Find where the given text appears and provide that cell's center as [X, Y] coordinate. 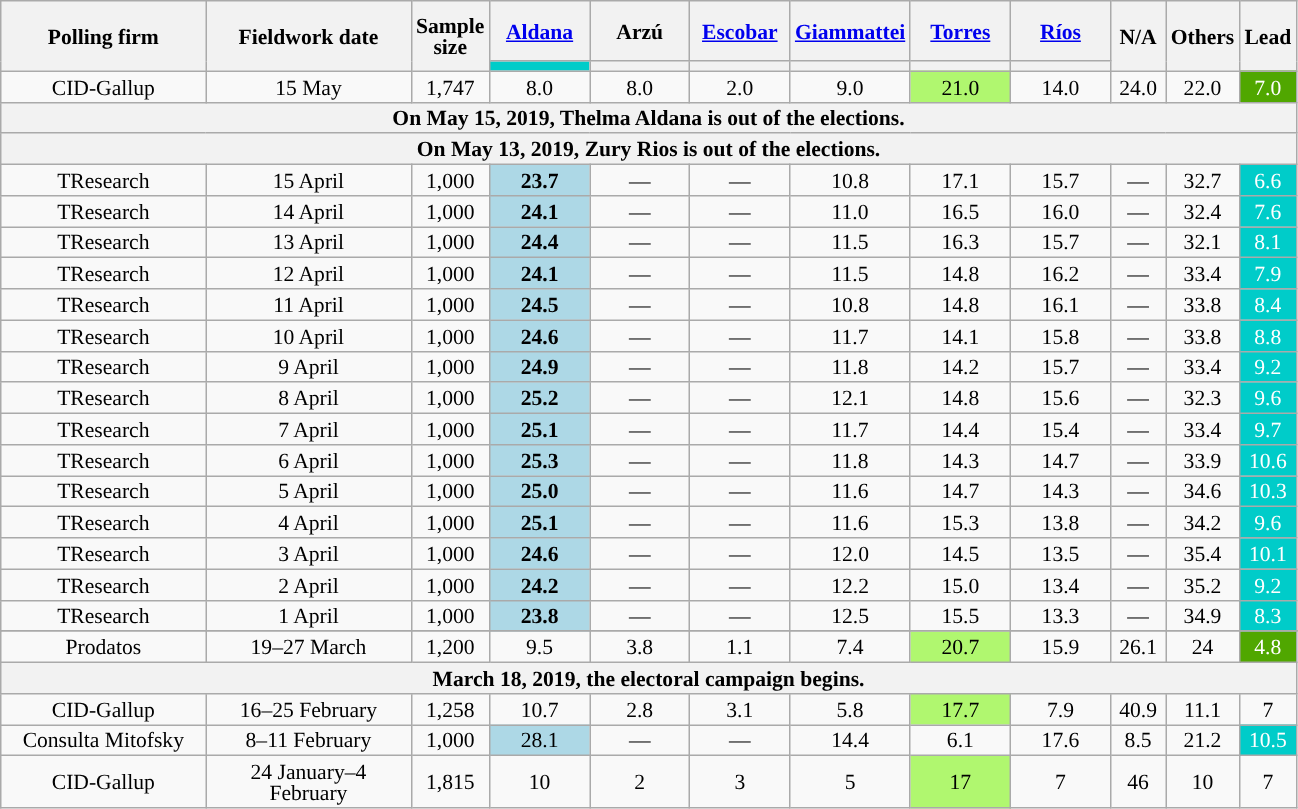
3.1 [740, 710]
Others [1203, 36]
25.3 [539, 460]
13.5 [1060, 554]
24.4 [539, 242]
Prodatos [104, 648]
2.0 [740, 86]
5 [850, 782]
11.0 [850, 212]
2.8 [640, 710]
22.0 [1203, 86]
2 April [308, 584]
9.7 [1268, 430]
4 April [308, 522]
32.3 [1203, 398]
35.2 [1203, 584]
On May 15, 2019, Thelma Aldana is out of the elections. [649, 118]
8.1 [1268, 242]
15.4 [1060, 430]
24.2 [539, 584]
12 April [308, 274]
14.1 [960, 336]
26.1 [1138, 648]
Torres [960, 31]
34.6 [1203, 492]
24.5 [539, 304]
15.3 [960, 522]
12.5 [850, 616]
25.2 [539, 398]
9.5 [539, 648]
3 [740, 782]
8 April [308, 398]
14.2 [960, 366]
9.0 [850, 86]
17 [960, 782]
14.5 [960, 554]
21.2 [1203, 740]
10 April [308, 336]
N/A [1138, 36]
16–25 February [308, 710]
17.7 [960, 710]
17.1 [960, 180]
15 May [308, 86]
13.4 [1060, 584]
3.8 [640, 648]
33.9 [1203, 460]
10.5 [1268, 740]
3 April [308, 554]
25.0 [539, 492]
35.4 [1203, 554]
46 [1138, 782]
20.7 [960, 648]
10.3 [1268, 492]
Consulta Mitofsky [104, 740]
16.2 [1060, 274]
8.3 [1268, 616]
16.5 [960, 212]
8.4 [1268, 304]
16.3 [960, 242]
10.7 [539, 710]
1 April [308, 616]
12.0 [850, 554]
Giammattei [850, 31]
40.9 [1138, 710]
17.6 [1060, 740]
15.8 [1060, 336]
On May 13, 2019, Zury Rios is out of the elections. [649, 150]
24.0 [1138, 86]
6.6 [1268, 180]
1,200 [450, 648]
10.1 [1268, 554]
14 April [308, 212]
10.6 [1268, 460]
2 [640, 782]
32.4 [1203, 212]
March 18, 2019, the electoral campaign begins. [649, 678]
15.9 [1060, 648]
14.0 [1060, 86]
23.8 [539, 616]
1,258 [450, 710]
Polling firm [104, 36]
13.8 [1060, 522]
24 January–4 February [308, 782]
4.8 [1268, 648]
1.1 [740, 648]
28.1 [539, 740]
5 April [308, 492]
Lead [1268, 36]
24.9 [539, 366]
15 April [308, 180]
34.2 [1203, 522]
5.8 [850, 710]
15.0 [960, 584]
Escobar [740, 31]
9 April [308, 366]
8.8 [1268, 336]
Arzú [640, 31]
15.6 [1060, 398]
Aldana [539, 31]
6 April [308, 460]
8.5 [1138, 740]
6.1 [960, 740]
12.2 [850, 584]
34.9 [1203, 616]
32.1 [1203, 242]
23.7 [539, 180]
11 April [308, 304]
24 [1203, 648]
7.6 [1268, 212]
32.7 [1203, 180]
16.1 [1060, 304]
Ríos [1060, 31]
1,747 [450, 86]
7.0 [1268, 86]
7.4 [850, 648]
13.3 [1060, 616]
Sample size [450, 36]
8–11 February [308, 740]
13 April [308, 242]
12.1 [850, 398]
Fieldwork date [308, 36]
21.0 [960, 86]
1,815 [450, 782]
11.1 [1203, 710]
16.0 [1060, 212]
7 April [308, 430]
19–27 March [308, 648]
15.5 [960, 616]
